Search for the cell housing the specified text and yield its [x, y] center coordinate. 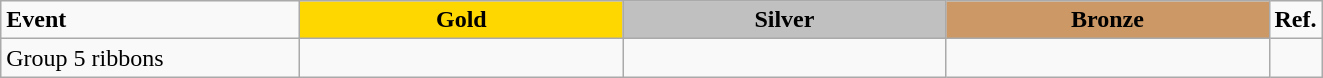
Group 5 ribbons [150, 58]
Gold [462, 20]
Silver [784, 20]
Event [150, 20]
Ref. [1296, 20]
Bronze [1108, 20]
